Output the (x, y) coordinate of the center of the cell containing the given text.  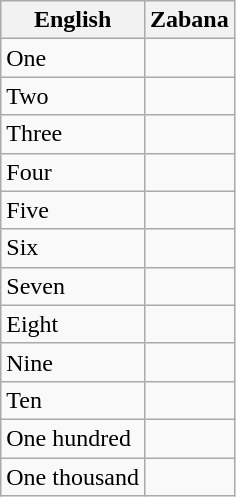
Nine (73, 362)
One thousand (73, 477)
Five (73, 210)
One hundred (73, 438)
Two (73, 96)
One (73, 58)
Eight (73, 324)
Four (73, 172)
Six (73, 248)
Seven (73, 286)
Ten (73, 400)
Three (73, 134)
English (73, 20)
Zabana (189, 20)
